Locate the cell with the specified text and output its [x, y] center coordinate. 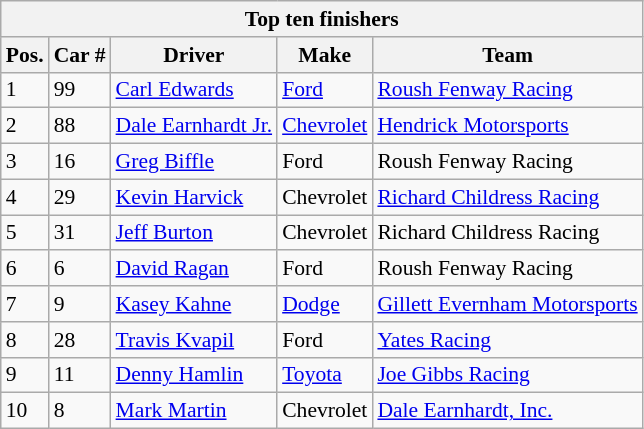
Dodge [324, 304]
Travis Kvapil [194, 340]
Carl Edwards [194, 90]
Gillett Evernham Motorsports [507, 304]
1 [25, 90]
3 [25, 162]
Driver [194, 55]
Hendrick Motorsports [507, 126]
5 [25, 233]
2 [25, 126]
88 [80, 126]
Yates Racing [507, 340]
Toyota [324, 375]
31 [80, 233]
David Ragan [194, 269]
Pos. [25, 55]
Greg Biffle [194, 162]
Denny Hamlin [194, 375]
Joe Gibbs Racing [507, 375]
Dale Earnhardt Jr. [194, 126]
Kevin Harvick [194, 197]
Mark Martin [194, 411]
Car # [80, 55]
28 [80, 340]
Top ten finishers [322, 19]
16 [80, 162]
Kasey Kahne [194, 304]
Team [507, 55]
Dale Earnhardt, Inc. [507, 411]
10 [25, 411]
99 [80, 90]
4 [25, 197]
29 [80, 197]
Make [324, 55]
11 [80, 375]
Jeff Burton [194, 233]
7 [25, 304]
